For the text-containing cell, return its midpoint in (x, y) coordinate format. 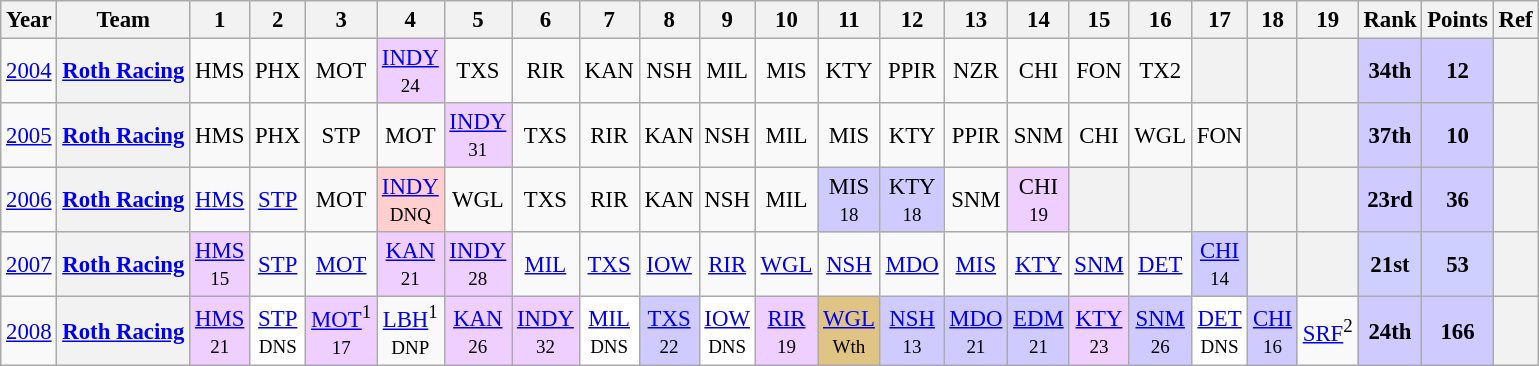
STPDNS (278, 332)
19 (1328, 20)
5 (478, 20)
HMS21 (220, 332)
37th (1390, 136)
4 (411, 20)
INDYDNQ (411, 200)
6 (546, 20)
INDY32 (546, 332)
11 (849, 20)
17 (1219, 20)
CHI19 (1038, 200)
15 (1099, 20)
34th (1390, 72)
NZR (976, 72)
Ref (1516, 20)
2 (278, 20)
7 (609, 20)
INDY28 (478, 264)
2006 (29, 200)
18 (1273, 20)
2005 (29, 136)
EDM21 (1038, 332)
CHI14 (1219, 264)
MIS18 (849, 200)
MDO21 (976, 332)
23rd (1390, 200)
HMS15 (220, 264)
21st (1390, 264)
MOT117 (342, 332)
MILDNS (609, 332)
KAN26 (478, 332)
IOW (669, 264)
14 (1038, 20)
Points (1458, 20)
DET (1160, 264)
IOWDNS (727, 332)
Team (124, 20)
SNM26 (1160, 332)
3 (342, 20)
166 (1458, 332)
13 (976, 20)
Rank (1390, 20)
KTY23 (1099, 332)
INDY31 (478, 136)
TX2 (1160, 72)
LBH1DNP (411, 332)
TXS22 (669, 332)
KTY18 (912, 200)
24th (1390, 332)
INDY24 (411, 72)
53 (1458, 264)
RIR19 (786, 332)
8 (669, 20)
16 (1160, 20)
DETDNS (1219, 332)
KAN21 (411, 264)
2004 (29, 72)
1 (220, 20)
MDO (912, 264)
NSH13 (912, 332)
36 (1458, 200)
WGLWth (849, 332)
CHI16 (1273, 332)
2008 (29, 332)
SRF2 (1328, 332)
Year (29, 20)
2007 (29, 264)
9 (727, 20)
